Pinpoint the cell where the given text exists, returning its [x, y] midpoint coordinate. 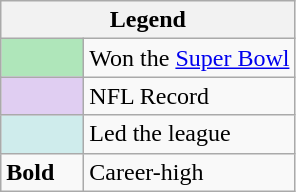
Bold [42, 172]
Led the league [190, 134]
Legend [148, 20]
NFL Record [190, 96]
Career-high [190, 172]
Won the Super Bowl [190, 58]
